From the cell containing the given text, extract its center point as (X, Y) coordinate. 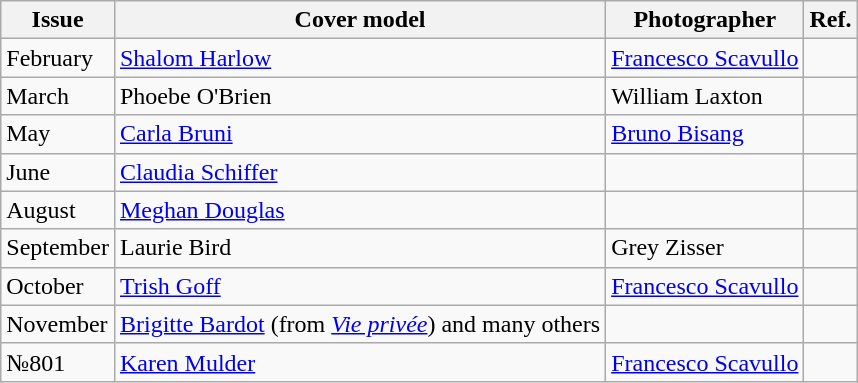
May (58, 134)
William Laxton (705, 96)
Photographer (705, 20)
Claudia Schiffer (360, 172)
August (58, 210)
Cover model (360, 20)
September (58, 248)
Laurie Bird (360, 248)
October (58, 286)
Issue (58, 20)
June (58, 172)
Karen Mulder (360, 362)
Carla Bruni (360, 134)
Brigitte Bardot (from Vie privée) and many others (360, 324)
March (58, 96)
February (58, 58)
Shalom Harlow (360, 58)
Grey Zisser (705, 248)
Trish Goff (360, 286)
Phoebe O'Brien (360, 96)
Ref. (830, 20)
Meghan Douglas (360, 210)
Bruno Bisang (705, 134)
№801 (58, 362)
November (58, 324)
